Output the (X, Y) coordinate of the center of the cell containing the given text.  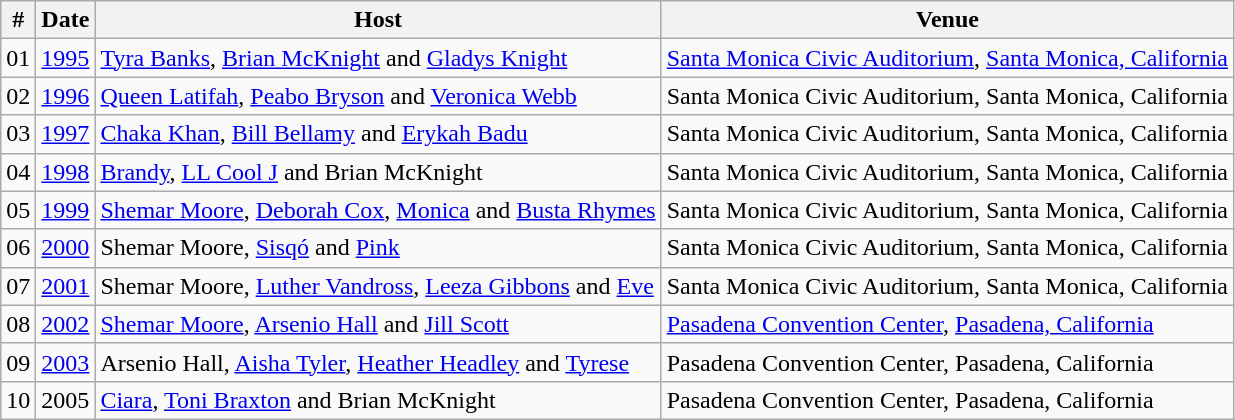
1999 (66, 210)
Chaka Khan, Bill Bellamy and Erykah Badu (378, 134)
1995 (66, 58)
Shemar Moore, Sisqó and Pink (378, 248)
2003 (66, 362)
09 (18, 362)
1998 (66, 172)
07 (18, 286)
Shemar Moore, Deborah Cox, Monica and Busta Rhymes (378, 210)
# (18, 20)
Host (378, 20)
03 (18, 134)
02 (18, 96)
Ciara, Toni Braxton and Brian McKnight (378, 400)
Venue (947, 20)
01 (18, 58)
08 (18, 324)
1997 (66, 134)
10 (18, 400)
05 (18, 210)
1996 (66, 96)
2002 (66, 324)
Date (66, 20)
Arsenio Hall, Aisha Tyler, Heather Headley and Tyrese (378, 362)
Brandy, LL Cool J and Brian McKnight (378, 172)
06 (18, 248)
2001 (66, 286)
Shemar Moore, Luther Vandross, Leeza Gibbons and Eve (378, 286)
Tyra Banks, Brian McKnight and Gladys Knight (378, 58)
Queen Latifah, Peabo Bryson and Veronica Webb (378, 96)
04 (18, 172)
2000 (66, 248)
2005 (66, 400)
Shemar Moore, Arsenio Hall and Jill Scott (378, 324)
